Scan for the cell matching the given text and deliver its (X, Y) coordinate at center. 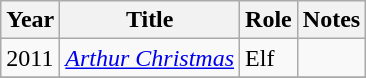
Arthur Christmas (150, 58)
Year (30, 20)
2011 (30, 58)
Title (150, 20)
Elf (269, 58)
Role (269, 20)
Notes (331, 20)
